Return the (x, y) coordinate for the center point of the cell that contains the specified text.  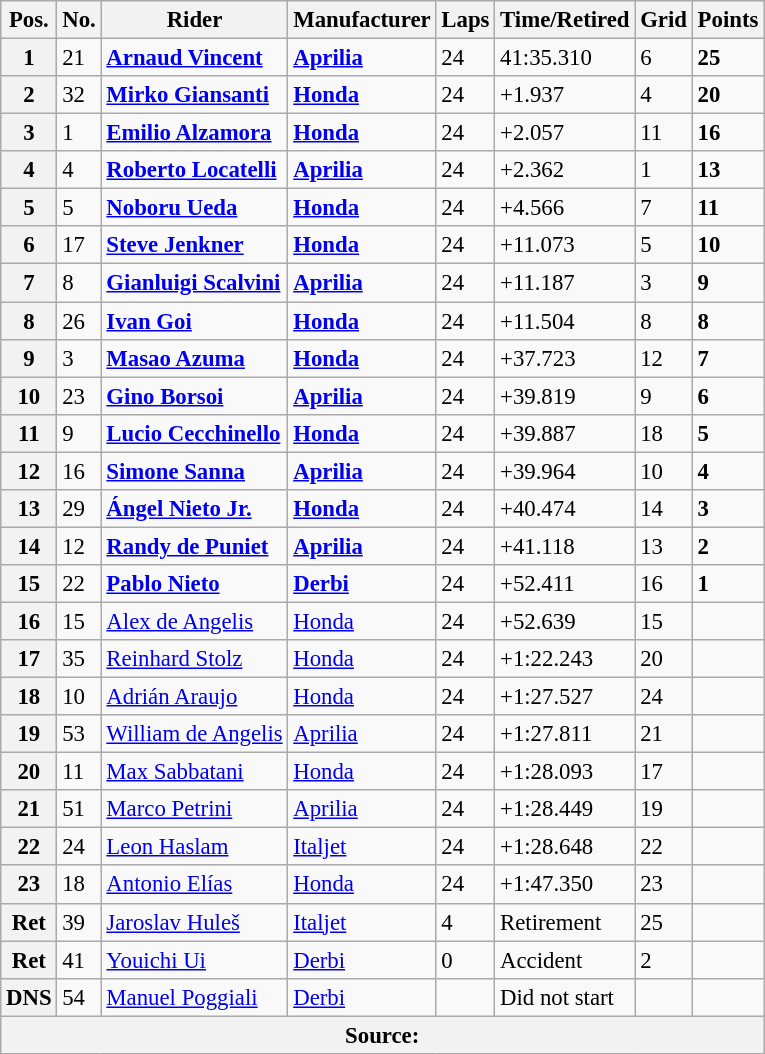
Pos. (29, 20)
41 (79, 960)
Noboru Ueda (194, 208)
+39.887 (565, 433)
+1:28.093 (565, 772)
Marco Petrini (194, 809)
Pablo Nieto (194, 584)
DNS (29, 997)
Ivan Goi (194, 321)
39 (79, 922)
Adrián Araujo (194, 697)
Youichi Ui (194, 960)
Randy de Puniet (194, 546)
Lucio Cecchinello (194, 433)
Max Sabbatani (194, 772)
+1:47.350 (565, 885)
0 (466, 960)
Points (728, 20)
+1:28.449 (565, 809)
Jaroslav Huleš (194, 922)
Arnaud Vincent (194, 58)
Emilio Alzamora (194, 133)
Gianluigi Scalvini (194, 283)
Laps (466, 20)
+2.057 (565, 133)
Retirement (565, 922)
26 (79, 321)
Leon Haslam (194, 847)
Masao Azuma (194, 358)
+39.964 (565, 471)
Mirko Giansanti (194, 95)
+52.639 (565, 621)
+4.566 (565, 208)
No. (79, 20)
Manuel Poggiali (194, 997)
Steve Jenkner (194, 245)
Grid (664, 20)
+37.723 (565, 358)
+40.474 (565, 509)
35 (79, 659)
Simone Sanna (194, 471)
41:35.310 (565, 58)
+39.819 (565, 396)
Antonio Elías (194, 885)
+11.187 (565, 283)
+41.118 (565, 546)
Reinhard Stolz (194, 659)
53 (79, 734)
Alex de Angelis (194, 621)
Ángel Nieto Jr. (194, 509)
+11.504 (565, 321)
Roberto Locatelli (194, 170)
Gino Borsoi (194, 396)
Source: (382, 1035)
Did not start (565, 997)
+11.073 (565, 245)
William de Angelis (194, 734)
29 (79, 509)
+2.362 (565, 170)
+1.937 (565, 95)
+1:27.811 (565, 734)
+1:28.648 (565, 847)
Time/Retired (565, 20)
Manufacturer (362, 20)
+52.411 (565, 584)
Accident (565, 960)
+1:27.527 (565, 697)
32 (79, 95)
+1:22.243 (565, 659)
54 (79, 997)
Rider (194, 20)
51 (79, 809)
